Pinpoint the cell where the given text exists, returning its (X, Y) midpoint coordinate. 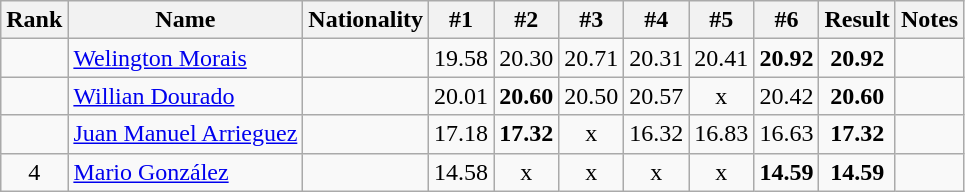
Result (857, 20)
14.58 (462, 172)
#4 (656, 20)
Welington Morais (186, 58)
#1 (462, 20)
20.71 (592, 58)
20.50 (592, 96)
#6 (786, 20)
16.32 (656, 134)
Rank (34, 20)
20.41 (722, 58)
20.31 (656, 58)
Juan Manuel Arrieguez (186, 134)
20.42 (786, 96)
20.30 (526, 58)
17.18 (462, 134)
20.01 (462, 96)
Mario González (186, 172)
16.83 (722, 134)
16.63 (786, 134)
#5 (722, 20)
#2 (526, 20)
Nationality (366, 20)
19.58 (462, 58)
#3 (592, 20)
Willian Dourado (186, 96)
Notes (929, 20)
Name (186, 20)
4 (34, 172)
20.57 (656, 96)
